Detect which cell encompasses the target text, then output its (x, y) center coordinate. 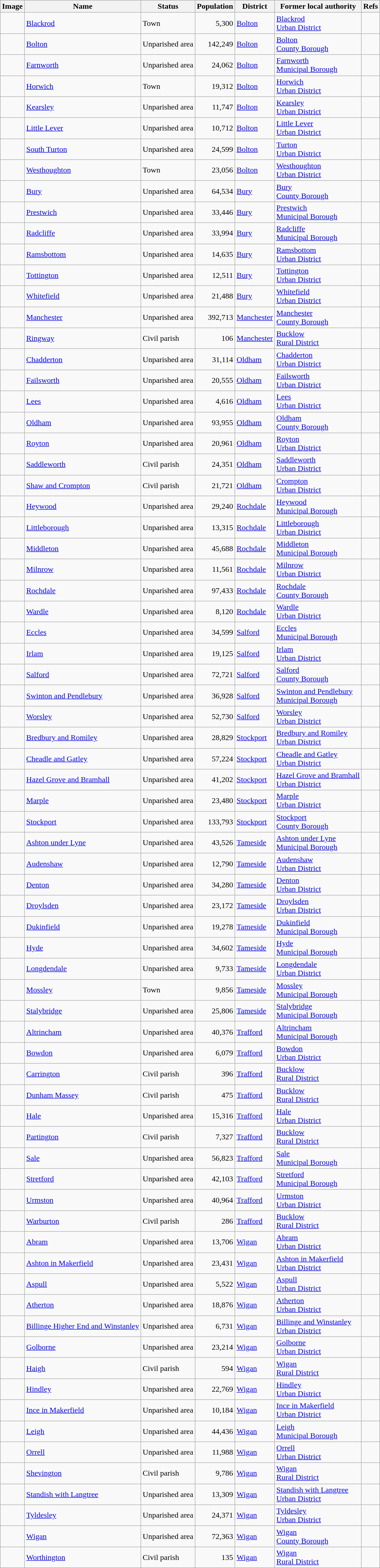
DukinfieldMunicipal Borough (318, 926)
57,224 (215, 758)
Ringway (83, 339)
Name (83, 6)
Worsley (83, 716)
Former local authority (318, 6)
Heywood (83, 507)
Dukinfield (83, 926)
Little Lever (83, 128)
Population (215, 6)
19,278 (215, 926)
ManchesterCounty Borough (318, 317)
Orrell (83, 1452)
LeighMunicipal Borough (318, 1431)
Urmston (83, 1200)
WiganCounty Borough (318, 1536)
EcclesMunicipal Borough (318, 632)
HeywoodMunicipal Borough (318, 507)
Mossley (83, 990)
ChaddertonUrban District (318, 359)
Image (12, 6)
TurtonUrban District (318, 149)
WorsleyUrban District (318, 716)
District (255, 6)
24,062 (215, 65)
StockportCounty Borough (318, 822)
Little LeverUrban District (318, 128)
Ashton under LyneMunicipal Borough (318, 842)
TottingtonUrban District (318, 275)
Abram (83, 1242)
Horwich (83, 86)
Ashton in MakerfieldUrban District (318, 1263)
Warburton (83, 1221)
Cheadle and Gatley (83, 758)
FailsworthUrban District (318, 381)
34,599 (215, 632)
RamsbottomUrban District (318, 254)
12,511 (215, 275)
Lees (83, 401)
22,769 (215, 1389)
WhitefieldUrban District (318, 297)
Hazel Grove and Bramhall (83, 780)
Denton (83, 884)
34,602 (215, 948)
4,616 (215, 401)
MossleyMunicipal Borough (318, 990)
LongdendaleUrban District (318, 969)
Hazel Grove and BramhallUrban District (318, 780)
5,522 (215, 1284)
Eccles (83, 632)
36,928 (215, 696)
South Turton (83, 149)
40,964 (215, 1200)
Status (168, 6)
7,327 (215, 1137)
15,316 (215, 1116)
Stalybridge (83, 1011)
Westhoughton (83, 170)
StretfordMunicipal Borough (318, 1179)
Standish with Langtree (83, 1494)
Worthington (83, 1557)
FarnworthMunicipal Borough (318, 65)
AbramUrban District (318, 1242)
Longdendale (83, 969)
23,172 (215, 906)
14,635 (215, 254)
AltrinchamMunicipal Borough (318, 1032)
Farnworth (83, 65)
43,526 (215, 842)
Bredbury and Romiley (83, 738)
LittleboroughUrban District (318, 527)
13,309 (215, 1494)
Ashton in Makerfield (83, 1263)
24,599 (215, 149)
Saddleworth (83, 465)
594 (215, 1368)
Aspull (83, 1284)
LeesUrban District (318, 401)
DentonUrban District (318, 884)
Irlam (83, 654)
28,829 (215, 738)
29,240 (215, 507)
13,315 (215, 527)
41,202 (215, 780)
MiddletonMunicipal Borough (318, 549)
Whitefield (83, 297)
21,488 (215, 297)
33,994 (215, 233)
9,733 (215, 969)
135 (215, 1557)
Marple (83, 800)
RochdaleCounty Borough (318, 591)
Prestwich (83, 212)
Hindley (83, 1389)
Droylsden (83, 906)
Leigh (83, 1431)
Bowdon (83, 1053)
HorwichUrban District (318, 86)
19,125 (215, 654)
MilnrowUrban District (318, 569)
AudenshawUrban District (318, 864)
Partington (83, 1137)
6,079 (215, 1053)
Altrincham (83, 1032)
9,786 (215, 1473)
11,747 (215, 107)
Tyldesley (83, 1515)
SaleMunicipal Borough (318, 1158)
72,721 (215, 674)
24,371 (215, 1515)
Hale (83, 1116)
Carrington (83, 1074)
142,249 (215, 44)
42,103 (215, 1179)
56,823 (215, 1158)
Ince in MakerfieldUrban District (318, 1410)
Shaw and Crompton (83, 485)
23,480 (215, 800)
Radcliffe (83, 233)
52,730 (215, 716)
Milnrow (83, 569)
23,056 (215, 170)
Swinton and PendleburyMunicipal Borough (318, 696)
GolborneUrban District (318, 1347)
396 (215, 1074)
Standish with LangtreeUrban District (318, 1494)
64,534 (215, 191)
475 (215, 1095)
18,876 (215, 1305)
10,184 (215, 1410)
Shevington (83, 1473)
Chadderton (83, 359)
12,790 (215, 864)
AspullUrban District (318, 1284)
SalfordCounty Borough (318, 674)
13,706 (215, 1242)
286 (215, 1221)
11,988 (215, 1452)
UrmstonUrban District (318, 1200)
OrrellUrban District (318, 1452)
HydeMunicipal Borough (318, 948)
40,376 (215, 1032)
AthertonUrban District (318, 1305)
Royton (83, 443)
Swinton and Pendlebury (83, 696)
BuryCounty Borough (318, 191)
RoytonUrban District (318, 443)
Billinge Higher End and Winstanley (83, 1326)
106 (215, 339)
72,363 (215, 1536)
MarpleUrban District (318, 800)
Ashton under Lyne (83, 842)
44,436 (215, 1431)
Golborne (83, 1347)
8,120 (215, 612)
392,713 (215, 317)
6,731 (215, 1326)
PrestwichMunicipal Borough (318, 212)
23,214 (215, 1347)
Blackrod (83, 23)
9,856 (215, 990)
KearsleyUrban District (318, 107)
Atherton (83, 1305)
Billinge and WinstanleyUrban District (318, 1326)
DroylsdenUrban District (318, 906)
HaleUrban District (318, 1116)
IrlamUrban District (318, 654)
Wardle (83, 612)
34,280 (215, 884)
20,961 (215, 443)
StalybridgeMunicipal Borough (318, 1011)
OldhamCounty Borough (318, 423)
SaddleworthUrban District (318, 465)
Ramsbottom (83, 254)
97,433 (215, 591)
BowdonUrban District (318, 1053)
Audenshaw (83, 864)
BlackrodUrban District (318, 23)
Haigh (83, 1368)
45,688 (215, 549)
5,300 (215, 23)
20,555 (215, 381)
133,793 (215, 822)
Cheadle and GatleyUrban District (318, 758)
11,561 (215, 569)
WardleUrban District (318, 612)
Stretford (83, 1179)
RadcliffeMunicipal Borough (318, 233)
WesthoughtonUrban District (318, 170)
TyldesleyUrban District (318, 1515)
24,351 (215, 465)
33,446 (215, 212)
31,114 (215, 359)
HindleyUrban District (318, 1389)
21,721 (215, 485)
Failsworth (83, 381)
93,955 (215, 423)
Refs (371, 6)
Middleton (83, 549)
Dunham Massey (83, 1095)
Ince in Makerfield (83, 1410)
Sale (83, 1158)
Kearsley (83, 107)
Bredbury and RomileyUrban District (318, 738)
Tottington (83, 275)
Hyde (83, 948)
BoltonCounty Borough (318, 44)
25,806 (215, 1011)
CromptonUrban District (318, 485)
19,312 (215, 86)
23,431 (215, 1263)
Littleborough (83, 527)
10,712 (215, 128)
